Output the [x, y] coordinate of the center of the cell containing the given text.  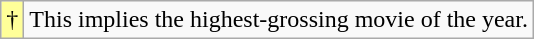
This implies the highest-grossing movie of the year. [279, 20]
† [12, 20]
